Locate the cell with the specified text and output its (x, y) center coordinate. 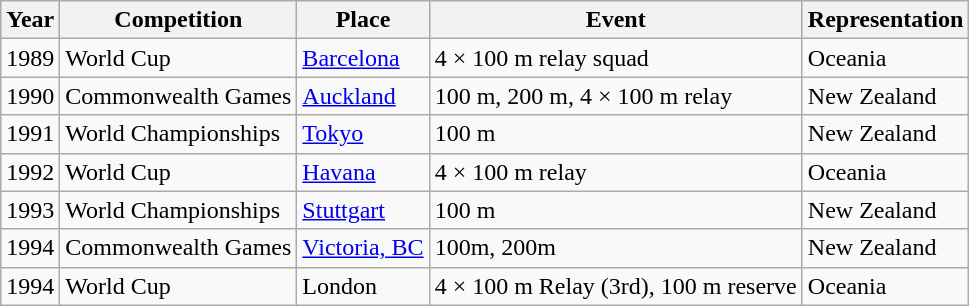
Stuttgart (363, 210)
4 × 100 m relay (616, 172)
Barcelona (363, 58)
Representation (886, 20)
Competition (178, 20)
1989 (30, 58)
Tokyo (363, 134)
Havana (363, 172)
Event (616, 20)
Year (30, 20)
1990 (30, 96)
Place (363, 20)
4 × 100 m relay squad (616, 58)
1993 (30, 210)
100m, 200m (616, 248)
4 × 100 m Relay (3rd), 100 m reserve (616, 286)
Victoria, BC (363, 248)
1991 (30, 134)
100 m, 200 m, 4 × 100 m relay (616, 96)
Auckland (363, 96)
London (363, 286)
1992 (30, 172)
